Provide the (X, Y) coordinate of the cell's center where the given text is located.  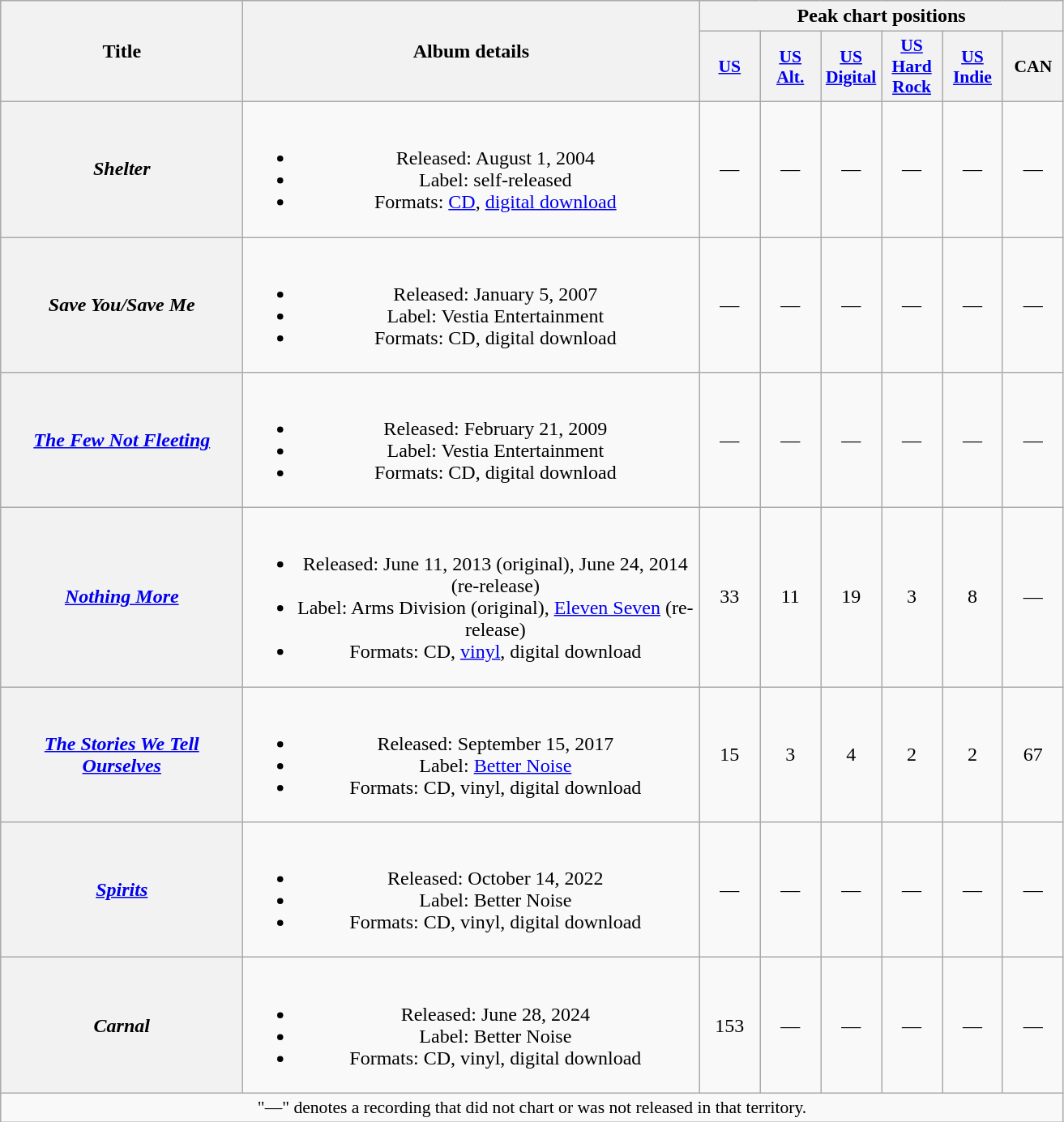
CAN (1032, 66)
US Digital (851, 66)
Spirits (122, 889)
Released: June 28, 2024Label: Better NoiseFormats: CD, vinyl, digital download (472, 1026)
15 (729, 755)
The Stories We Tell Ourselves (122, 755)
Released: January 5, 2007Label: Vestia EntertainmentFormats: CD, digital download (472, 305)
19 (851, 598)
US Alt. (791, 66)
153 (729, 1026)
Released: September 15, 2017Label: Better NoiseFormats: CD, vinyl, digital download (472, 755)
Released: August 1, 2004Label: self-releasedFormats: CD, digital download (472, 169)
Released: February 21, 2009Label: Vestia EntertainmentFormats: CD, digital download (472, 441)
8 (972, 598)
Nothing More (122, 598)
Shelter (122, 169)
"—" denotes a recording that did not chart or was not released in that territory. (532, 1107)
US Hard Rock (912, 66)
33 (729, 598)
11 (791, 598)
US (729, 66)
The Few Not Fleeting (122, 441)
Title (122, 52)
Album details (472, 52)
Carnal (122, 1026)
67 (1032, 755)
Save You/Save Me (122, 305)
US Indie (972, 66)
Peak chart positions (882, 16)
Released: October 14, 2022Label: Better NoiseFormats: CD, vinyl, digital download (472, 889)
4 (851, 755)
